Identify which cell holds the provided text, then report its (X, Y) central coordinate. 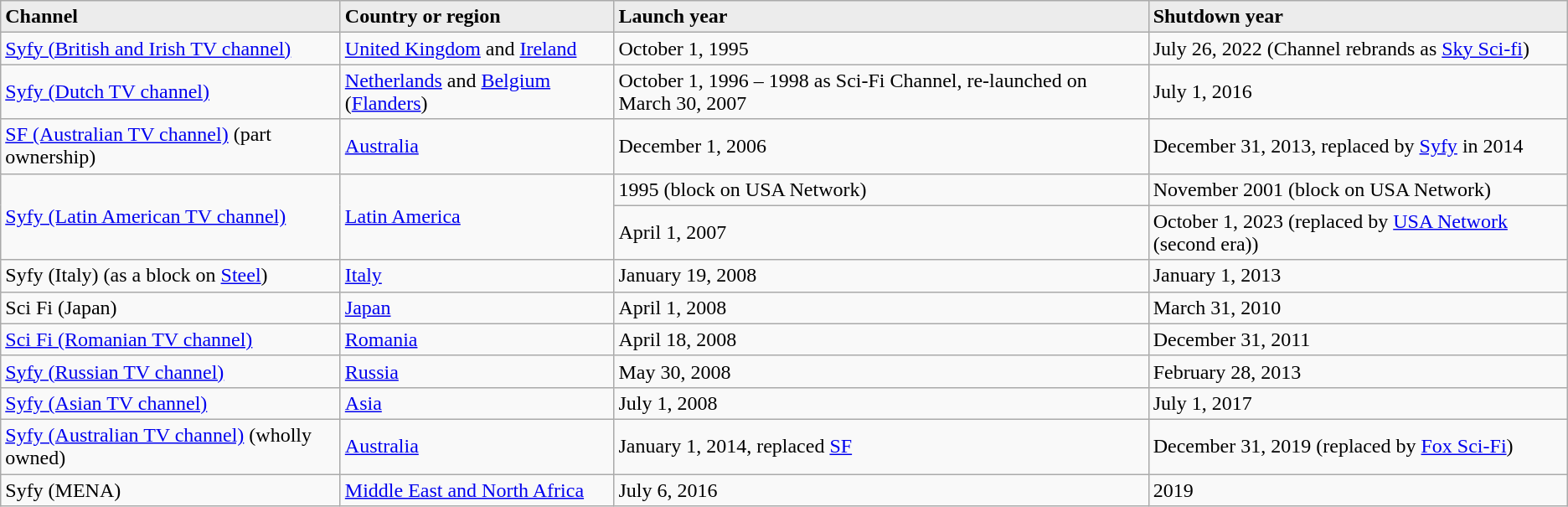
Syfy (Australian TV channel) (wholly owned) (171, 446)
1995 (block on USA Network) (881, 189)
Sci Fi (Japan) (171, 308)
April 1, 2008 (881, 308)
Netherlands and Belgium (Flanders) (477, 92)
Japan (477, 308)
Syfy (Asian TV channel) (171, 403)
Asia (477, 403)
July 6, 2016 (881, 490)
Italy (477, 276)
Sci Fi (Romanian TV channel) (171, 339)
Romania (477, 339)
July 1, 2016 (1358, 92)
Syfy (Latin American TV channel) (171, 216)
February 28, 2013 (1358, 371)
January 1, 2013 (1358, 276)
October 1, 1996 – 1998 as Sci-Fi Channel, re-launched on March 30, 2007 (881, 92)
United Kingdom and Ireland (477, 49)
Syfy (British and Irish TV channel) (171, 49)
Syfy (MENA) (171, 490)
December 31, 2011 (1358, 339)
Shutdown year (1358, 17)
November 2001 (block on USA Network) (1358, 189)
December 1, 2006 (881, 146)
Latin America (477, 216)
Middle East and North Africa (477, 490)
July 1, 2017 (1358, 403)
Syfy (Dutch TV channel) (171, 92)
Syfy (Italy) (as a block on Steel) (171, 276)
July 26, 2022 (Channel rebrands as Sky Sci-fi) (1358, 49)
Channel (171, 17)
April 18, 2008 (881, 339)
January 1, 2014, replaced SF (881, 446)
January 19, 2008 (881, 276)
Syfy (Russian TV channel) (171, 371)
October 1, 1995 (881, 49)
December 31, 2019 (replaced by Fox Sci-Fi) (1358, 446)
SF (Australian TV channel) (part ownership) (171, 146)
Launch year (881, 17)
October 1, 2023 (replaced by USA Network (second era)) (1358, 233)
2019 (1358, 490)
Russia (477, 371)
March 31, 2010 (1358, 308)
Country or region (477, 17)
July 1, 2008 (881, 403)
December 31, 2013, replaced by Syfy in 2014 (1358, 146)
May 30, 2008 (881, 371)
April 1, 2007 (881, 233)
